Provide the [X, Y] coordinate of the cell's center where the given text is located.  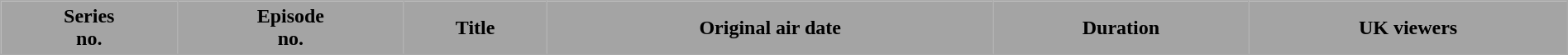
Duration [1121, 28]
Title [475, 28]
UK viewers [1408, 28]
Original air date [770, 28]
Seriesno. [89, 28]
Episodeno. [291, 28]
